Provide the [x, y] coordinate of the cell's center where the given text is located.  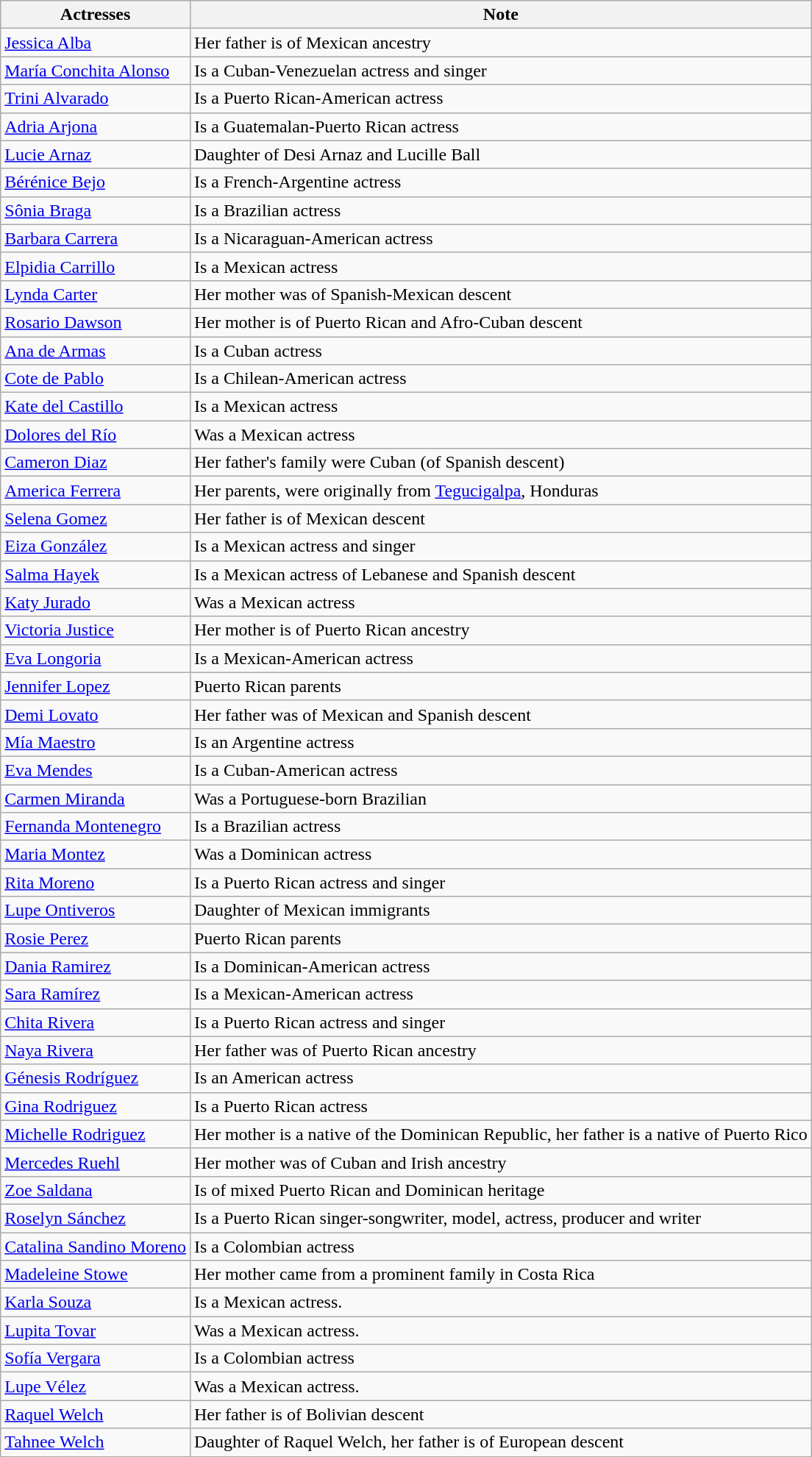
Katy Jurado [96, 602]
Is an American actress [500, 1078]
Is a Nicaraguan-American actress [500, 238]
Raquel Welch [96, 1414]
Sofía Vergara [96, 1358]
Maria Montez [96, 855]
Trini Alvarado [96, 99]
Adria Arjona [96, 127]
Her mother is of Puerto Rican ancestry [500, 630]
Zoe Saldana [96, 1190]
Jessica Alba [96, 43]
Eva Mendes [96, 770]
Victoria Justice [96, 630]
Is a Mexican actress of Lebanese and Spanish descent [500, 574]
Her mother came from a prominent family in Costa Rica [500, 1275]
Her mother is a native of the Dominican Republic, her father is a native of Puerto Rico [500, 1134]
Note [500, 15]
Selena Gomez [96, 519]
Daughter of Desi Arnaz and Lucille Ball [500, 154]
Daughter of Mexican immigrants [500, 911]
Is a Mexican actress. [500, 1303]
Salma Hayek [96, 574]
Is of mixed Puerto Rican and Dominican heritage [500, 1190]
Rita Moreno [96, 883]
Bérénice Bejo [96, 182]
Was a Portuguese-born Brazilian [500, 798]
Her father is of Mexican descent [500, 519]
Lupita Tovar [96, 1330]
Is a Mexican actress and singer [500, 546]
Rosie Perez [96, 938]
Daughter of Raquel Welch, her father is of European descent [500, 1442]
Her father is of Mexican ancestry [500, 43]
Is a Cuban-American actress [500, 770]
Ana de Armas [96, 351]
Is a Puerto Rican singer-songwriter, model, actress, producer and writer [500, 1218]
Dania Ramirez [96, 966]
Her father is of Bolivian descent [500, 1414]
Madeleine Stowe [96, 1275]
Lupe Vélez [96, 1386]
Fernanda Montenegro [96, 827]
Cote de Pablo [96, 379]
Is a Puerto Rican-American actress [500, 99]
Is a Dominican-American actress [500, 966]
Michelle Rodriguez [96, 1134]
Her mother was of Cuban and Irish ancestry [500, 1162]
Is a Puerto Rican actress [500, 1106]
Kate del Castillo [96, 407]
Mía Maestro [96, 742]
Her parents, were originally from Tegucigalpa, Honduras [500, 491]
Her mother is of Puerto Rican and Afro-Cuban descent [500, 322]
Her father's family were Cuban (of Spanish descent) [500, 463]
María Conchita Alonso [96, 71]
Is a French-Argentine actress [500, 182]
Demi Lovato [96, 714]
Karla Souza [96, 1303]
Lynda Carter [96, 294]
Jennifer Lopez [96, 686]
Is an Argentine actress [500, 742]
Is a Guatemalan-Puerto Rican actress [500, 127]
Her father was of Puerto Rican ancestry [500, 1050]
Carmen Miranda [96, 798]
Elpidia Carrillo [96, 266]
Sara Ramírez [96, 994]
Gina Rodriguez [96, 1106]
America Ferrera [96, 491]
Roselyn Sánchez [96, 1218]
Sônia Braga [96, 210]
Her father was of Mexican and Spanish descent [500, 714]
Actresses [96, 15]
Eiza González [96, 546]
Is a Cuban actress [500, 351]
Lucie Arnaz [96, 154]
Is a Chilean-American actress [500, 379]
Génesis Rodríguez [96, 1078]
Was a Dominican actress [500, 855]
Tahnee Welch [96, 1442]
Catalina Sandino Moreno [96, 1247]
Dolores del Río [96, 435]
Is a Cuban-Venezuelan actress and singer [500, 71]
Cameron Diaz [96, 463]
Naya Rivera [96, 1050]
Lupe Ontiveros [96, 911]
Rosario Dawson [96, 322]
Chita Rivera [96, 1022]
Barbara Carrera [96, 238]
Mercedes Ruehl [96, 1162]
Her mother was of Spanish-Mexican descent [500, 294]
Eva Longoria [96, 658]
